Locate the cell with the specified text and output its (x, y) center coordinate. 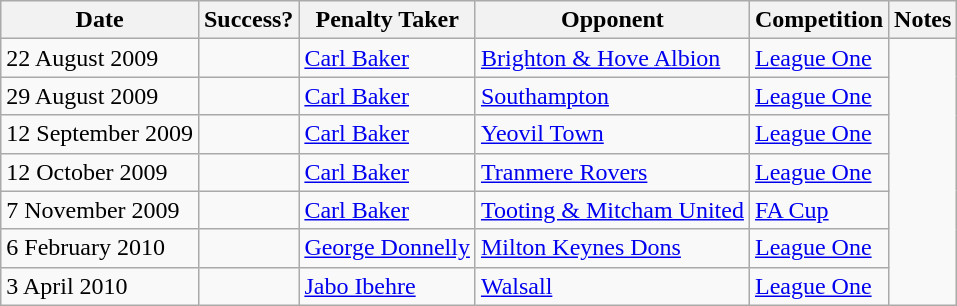
12 October 2009 (100, 172)
7 November 2009 (100, 210)
Yeovil Town (612, 134)
6 February 2010 (100, 248)
Success? (248, 20)
FA Cup (818, 210)
Notes (923, 20)
Tranmere Rovers (612, 172)
Brighton & Hove Albion (612, 58)
Opponent (612, 20)
Tooting & Mitcham United (612, 210)
Competition (818, 20)
Walsall (612, 286)
22 August 2009 (100, 58)
3 April 2010 (100, 286)
Jabo Ibehre (388, 286)
29 August 2009 (100, 96)
Date (100, 20)
Penalty Taker (388, 20)
12 September 2009 (100, 134)
Milton Keynes Dons (612, 248)
George Donnelly (388, 248)
Southampton (612, 96)
